Pinpoint the cell where the given text exists, returning its [X, Y] midpoint coordinate. 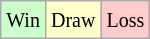
Win [24, 20]
Loss [126, 20]
Draw [72, 20]
